Identify which cell holds the provided text, then report its [x, y] central coordinate. 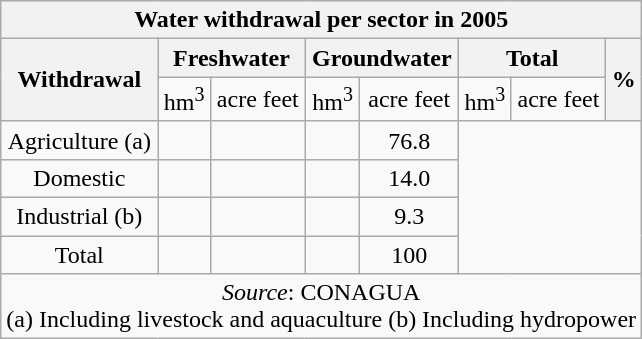
Source: CONAGUA(a) Including livestock and aquaculture (b) Including hydropower [322, 306]
Domestic [80, 178]
100 [410, 255]
% [624, 80]
Withdrawal [80, 80]
Agriculture (a) [80, 140]
14.0 [410, 178]
Industrial (b) [80, 217]
9.3 [410, 217]
Groundwater [382, 58]
Water withdrawal per sector in 2005 [322, 20]
76.8 [410, 140]
Freshwater [232, 58]
